Find where the given text appears and provide that cell's center as (x, y) coordinate. 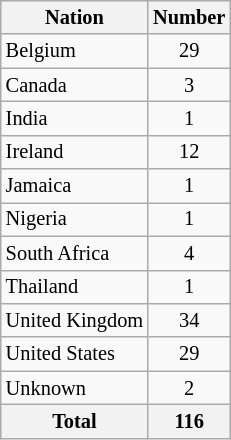
Total (74, 422)
United States (74, 354)
Number (189, 18)
United Kingdom (74, 321)
Unknown (74, 388)
116 (189, 422)
Canada (74, 85)
Nigeria (74, 220)
Belgium (74, 51)
Ireland (74, 152)
2 (189, 388)
Nation (74, 18)
3 (189, 85)
Jamaica (74, 186)
South Africa (74, 253)
34 (189, 321)
Thailand (74, 287)
India (74, 119)
4 (189, 253)
12 (189, 152)
